Locate the cell with the specified text and output its (x, y) center coordinate. 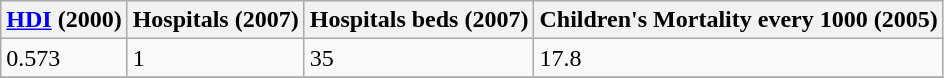
35 (419, 58)
1 (216, 58)
Hospitals (2007) (216, 20)
Hospitals beds (2007) (419, 20)
0.573 (64, 58)
HDI (2000) (64, 20)
17.8 (738, 58)
Children's Mortality every 1000 (2005) (738, 20)
